Determine the (x, y) coordinate at the center of the cell enclosing the given text.  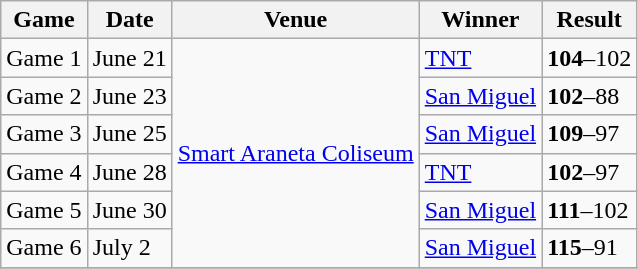
June 21 (130, 58)
Result (590, 20)
June 25 (130, 134)
July 2 (130, 248)
June 30 (130, 210)
Venue (296, 20)
111–102 (590, 210)
102–88 (590, 96)
115–91 (590, 248)
Game 5 (44, 210)
Game 4 (44, 172)
Game 6 (44, 248)
June 23 (130, 96)
104–102 (590, 58)
Game 2 (44, 96)
Winner (480, 20)
102–97 (590, 172)
Game (44, 20)
Date (130, 20)
Game 3 (44, 134)
June 28 (130, 172)
Game 1 (44, 58)
Smart Araneta Coliseum (296, 153)
109–97 (590, 134)
